Provide the [X, Y] coordinate of the cell's center where the given text is located.  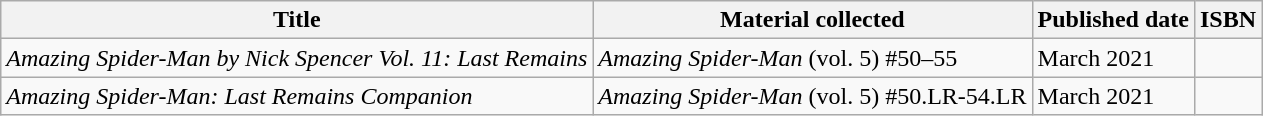
Amazing Spider-Man (vol. 5) #50.LR-54.LR [812, 96]
Material collected [812, 20]
Published date [1113, 20]
ISBN [1228, 20]
Title [297, 20]
Amazing Spider-Man: Last Remains Companion [297, 96]
Amazing Spider-Man (vol. 5) #50–55 [812, 58]
Amazing Spider-Man by Nick Spencer Vol. 11: Last Remains [297, 58]
